Scan for the cell matching the given text and deliver its (X, Y) coordinate at center. 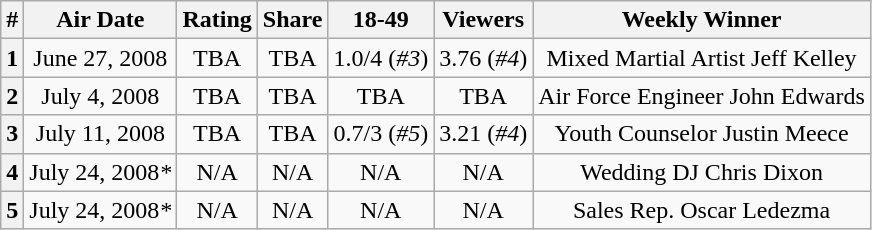
4 (12, 172)
0.7/3 (#5) (381, 134)
June 27, 2008 (100, 58)
3.76 (#4) (484, 58)
Rating (217, 20)
Wedding DJ Chris Dixon (702, 172)
1.0/4 (#3) (381, 58)
Youth Counselor Justin Meece (702, 134)
18-49 (381, 20)
5 (12, 210)
Air Date (100, 20)
July 11, 2008 (100, 134)
Sales Rep. Oscar Ledezma (702, 210)
Viewers (484, 20)
Air Force Engineer John Edwards (702, 96)
Share (292, 20)
Mixed Martial Artist Jeff Kelley (702, 58)
Weekly Winner (702, 20)
1 (12, 58)
3 (12, 134)
# (12, 20)
2 (12, 96)
July 4, 2008 (100, 96)
3.21 (#4) (484, 134)
